Search for the cell housing the specified text and yield its [X, Y] center coordinate. 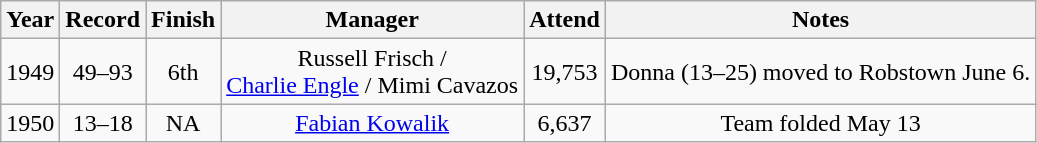
Attend [565, 20]
Finish [184, 20]
Notes [820, 20]
Fabian Kowalik [372, 123]
13–18 [103, 123]
Record [103, 20]
6th [184, 72]
Manager [372, 20]
1950 [30, 123]
Russell Frisch / Charlie Engle / Mimi Cavazos [372, 72]
Year [30, 20]
6,637 [565, 123]
Donna (13–25) moved to Robstown June 6. [820, 72]
1949 [30, 72]
49–93 [103, 72]
Team folded May 13 [820, 123]
NA [184, 123]
19,753 [565, 72]
